Locate the cell with the specified text and output its (x, y) center coordinate. 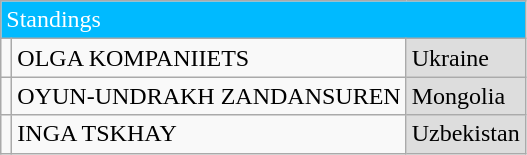
OYUN-UNDRAKH ZANDANSUREN (209, 96)
Uzbekistan (466, 134)
INGA TSKHAY (209, 134)
Mongolia (466, 96)
OLGA KOMPANIIETS (209, 58)
Ukraine (466, 58)
Standings (263, 20)
